Extract the [X, Y] coordinate from the center of the cell holding the provided text.  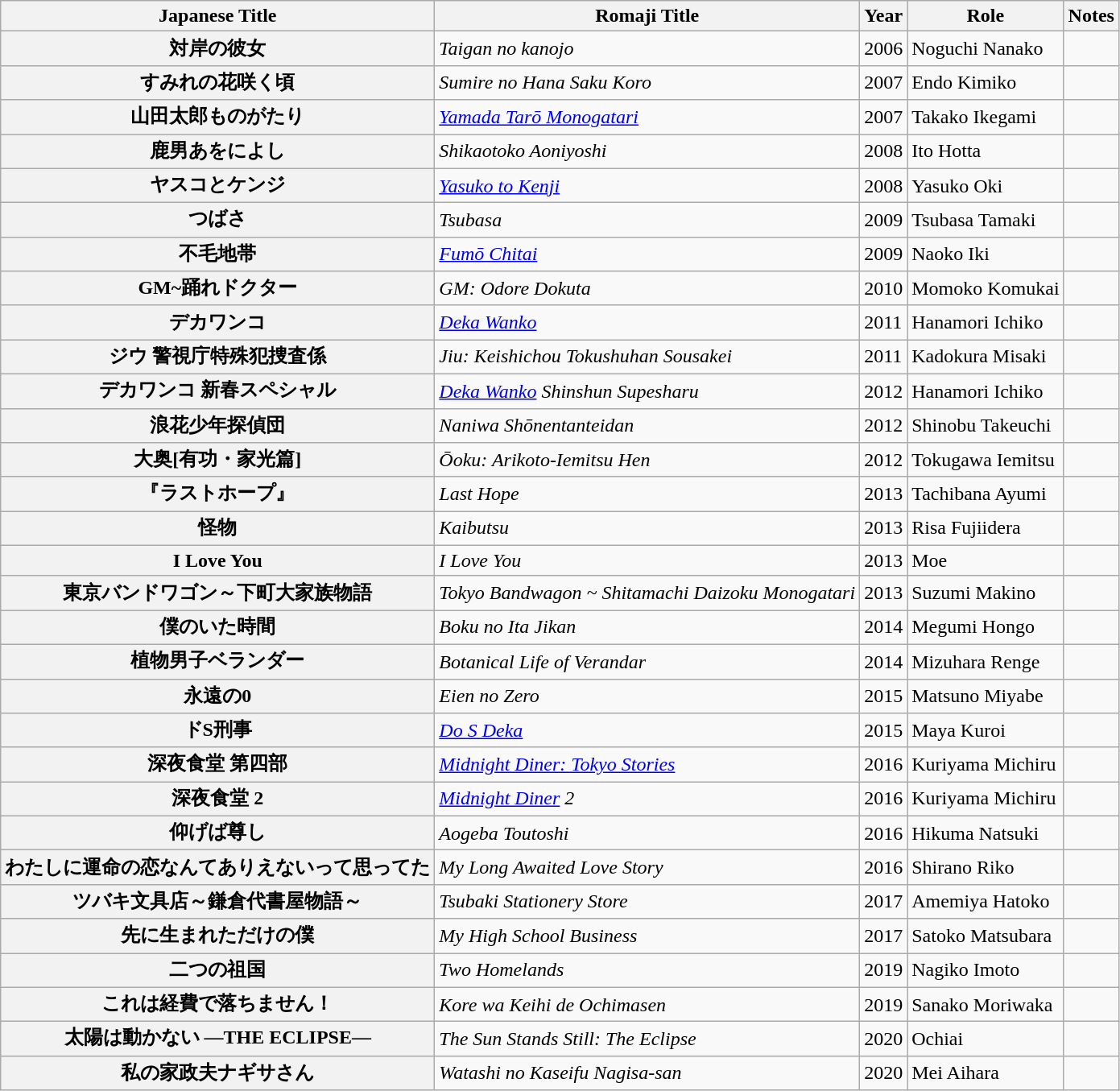
Deka Wanko [647, 322]
Satoko Matsubara [986, 936]
My High School Business [647, 936]
Megumi Hongo [986, 628]
Tokyo Bandwagon ~ Shitamachi Daizoku Monogatari [647, 593]
Naniwa Shōnentanteidan [647, 425]
深夜食堂 2 [217, 799]
怪物 [217, 528]
私の家政夫ナギサさん [217, 1072]
永遠の0 [217, 696]
Kore wa Keihi de Ochimasen [647, 1005]
Suzumi Makino [986, 593]
わたしに運命の恋なんてありえないって思ってた [217, 868]
Matsuno Miyabe [986, 696]
GM~踊れドクター [217, 288]
Kaibutsu [647, 528]
Aogeba Toutoshi [647, 833]
深夜食堂 第四部 [217, 765]
ヤスコとケンジ [217, 185]
鹿男あをによし [217, 151]
これは経費で落ちません！ [217, 1005]
Last Hope [647, 494]
Kadokura Misaki [986, 357]
Watashi no Kaseifu Nagisa-san [647, 1072]
Naoko Iki [986, 254]
Eien no Zero [647, 696]
Yasuko Oki [986, 185]
2010 [884, 288]
Nagiko Imoto [986, 971]
Deka Wanko Shinshun Supesharu [647, 391]
Endo Kimiko [986, 82]
植物男子ベランダー [217, 662]
不毛地帯 [217, 254]
Risa Fujiidera [986, 528]
Japanese Title [217, 16]
Mei Aihara [986, 1072]
ドS刑事 [217, 731]
対岸の彼女 [217, 48]
太陽は動かない —THE ECLIPSE— [217, 1039]
Maya Kuroi [986, 731]
Boku no Ita Jikan [647, 628]
Hikuma Natsuki [986, 833]
デカワンコ [217, 322]
Ochiai [986, 1039]
Midnight Diner: Tokyo Stories [647, 765]
Ito Hotta [986, 151]
Shikaotoko Aoniyoshi [647, 151]
東京バンドワゴン～下町大家族物語 [217, 593]
Jiu: Keishichou Tokushuhan Sousakei [647, 357]
僕のいた時間 [217, 628]
Tsubasa Tamaki [986, 221]
Shirano Riko [986, 868]
Romaji Title [647, 16]
Botanical Life of Verandar [647, 662]
Tachibana Ayumi [986, 494]
Yamada Tarō Monogatari [647, 118]
Year [884, 16]
2006 [884, 48]
Notes [1091, 16]
Two Homelands [647, 971]
Shinobu Takeuchi [986, 425]
Yasuko to Kenji [647, 185]
山田太郎ものがたり [217, 118]
つばさ [217, 221]
Moe [986, 560]
Ōoku: Arikoto-Iemitsu Hen [647, 461]
My Long Awaited Love Story [647, 868]
浪花少年探偵団 [217, 425]
Sanako Moriwaka [986, 1005]
Noguchi Nanako [986, 48]
Takako Ikegami [986, 118]
Tsubaki Stationery Store [647, 902]
Taigan no kanojo [647, 48]
大奥[有功・家光篇] [217, 461]
Fumō Chitai [647, 254]
Tokugawa Iemitsu [986, 461]
The Sun Stands Still: The Eclipse [647, 1039]
Midnight Diner 2 [647, 799]
GM: Odore Dokuta [647, 288]
Sumire no Hana Saku Koro [647, 82]
『ラストホープ』 [217, 494]
Mizuhara Renge [986, 662]
Amemiya Hatoko [986, 902]
Tsubasa [647, 221]
二つの祖国 [217, 971]
デカワンコ 新春スペシャル [217, 391]
Do S Deka [647, 731]
ツバキ文具店～鎌倉代書屋物語～ [217, 902]
Momoko Komukai [986, 288]
Role [986, 16]
仰げば尊し [217, 833]
すみれの花咲く頃 [217, 82]
先に生まれただけの僕 [217, 936]
ジウ 警視庁特殊犯捜査係 [217, 357]
